Capture the cell that displays the provided text and extract its [X, Y] central coordinate. 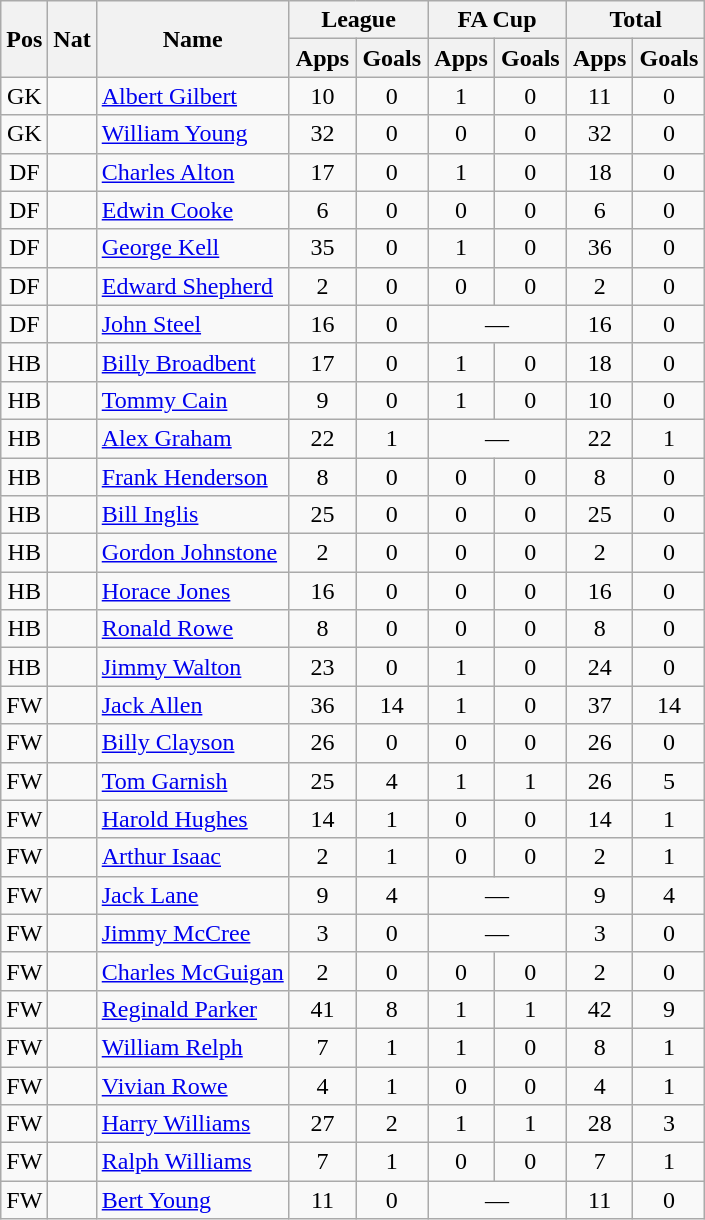
Charles Alton [192, 172]
Tom Garnish [192, 781]
Pos [24, 39]
Harold Hughes [192, 819]
27 [322, 1124]
Bert Young [192, 1200]
John Steel [192, 324]
Jack Lane [192, 895]
Charles McGuigan [192, 971]
28 [600, 1124]
Arthur Isaac [192, 857]
Albert Gilbert [192, 96]
Horace Jones [192, 591]
League [358, 20]
Jimmy McCree [192, 933]
Vivian Rowe [192, 1085]
Nat [72, 39]
Edward Shepherd [192, 286]
Gordon Johnstone [192, 553]
41 [322, 1009]
24 [600, 667]
Edwin Cooke [192, 210]
Jack Allen [192, 705]
Jimmy Walton [192, 667]
37 [600, 705]
Reginald Parker [192, 1009]
Ronald Rowe [192, 629]
Ralph Williams [192, 1162]
Tommy Cain [192, 400]
William Relph [192, 1047]
Total [636, 20]
35 [322, 248]
William Young [192, 134]
Billy Clayson [192, 743]
FA Cup [498, 20]
Bill Inglis [192, 515]
Frank Henderson [192, 477]
Harry Williams [192, 1124]
42 [600, 1009]
5 [669, 781]
Billy Broadbent [192, 362]
Name [192, 39]
George Kell [192, 248]
Alex Graham [192, 438]
23 [322, 667]
